Return [X, Y] of the center of cell containing provided text 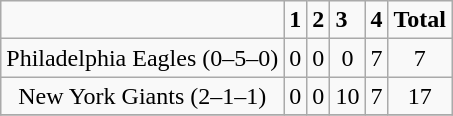
Philadelphia Eagles (0–5–0) [142, 58]
10 [348, 96]
Total [420, 20]
2 [318, 20]
1 [296, 20]
17 [420, 96]
4 [376, 20]
New York Giants (2–1–1) [142, 96]
3 [348, 20]
